Search for the cell housing the specified text and yield its [x, y] center coordinate. 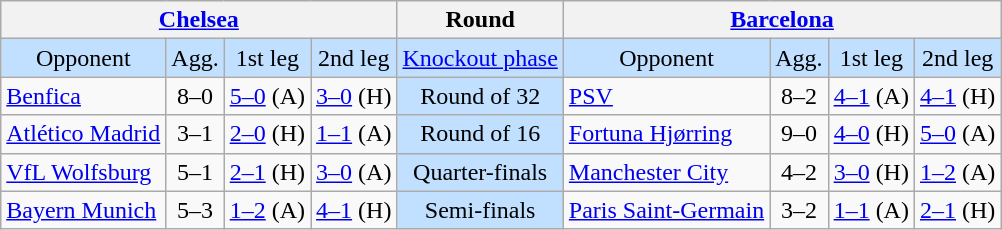
8–0 [195, 96]
9–0 [799, 134]
4–1 (A) [871, 96]
3–0 (A) [354, 172]
2–0 (H) [267, 134]
Benfica [84, 96]
Bayern Munich [84, 210]
5–3 [195, 210]
Quarter-finals [480, 172]
Barcelona [782, 20]
3–1 [195, 134]
5–1 [195, 172]
Chelsea [199, 20]
4–2 [799, 172]
Manchester City [666, 172]
Semi-finals [480, 210]
8–2 [799, 96]
PSV [666, 96]
Knockout phase [480, 58]
Round of 32 [480, 96]
Fortuna Hjørring [666, 134]
Round of 16 [480, 134]
Atlético Madrid [84, 134]
Paris Saint-Germain [666, 210]
4–0 (H) [871, 134]
Round [480, 20]
3–2 [799, 210]
VfL Wolfsburg [84, 172]
